Determine the (X, Y) coordinate at the center of the cell enclosing the given text.  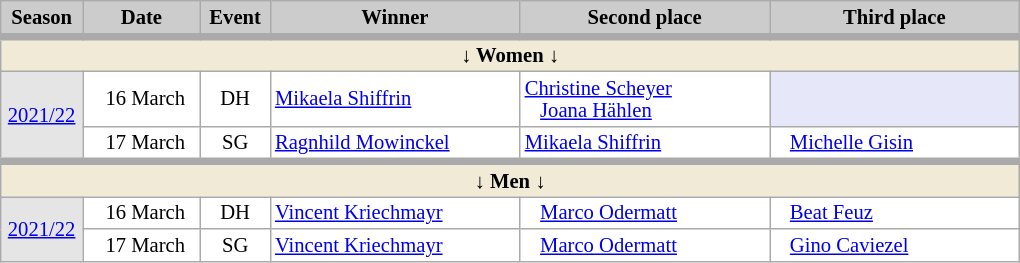
Second place (645, 18)
↓ Men ↓ (510, 178)
Christine Scheyer Joana Hählen (645, 98)
Date (141, 18)
Season (42, 18)
Third place (895, 18)
Beat Feuz (895, 212)
Event (235, 18)
Gino Caviezel (895, 244)
Ragnhild Mowinckel (395, 144)
Winner (395, 18)
Michelle Gisin (895, 144)
↓ Women ↓ (510, 54)
